Output the [X, Y] coordinate of the center of the cell containing the given text.  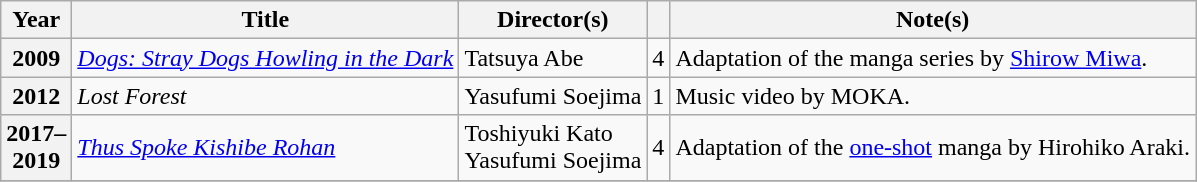
Adaptation of the one-shot manga by Hirohiko Araki. [933, 148]
1 [658, 96]
Director(s) [553, 20]
Year [36, 20]
2009 [36, 58]
Tatsuya Abe [553, 58]
Music video by MOKA. [933, 96]
Lost Forest [266, 96]
Toshiyuki KatoYasufumi Soejima [553, 148]
2012 [36, 96]
Dogs: Stray Dogs Howling in the Dark [266, 58]
Yasufumi Soejima [553, 96]
Note(s) [933, 20]
Adaptation of the manga series by Shirow Miwa. [933, 58]
Thus Spoke Kishibe Rohan [266, 148]
Title [266, 20]
2017–2019 [36, 148]
